Output the [x, y] coordinate of the center of the cell containing the given text.  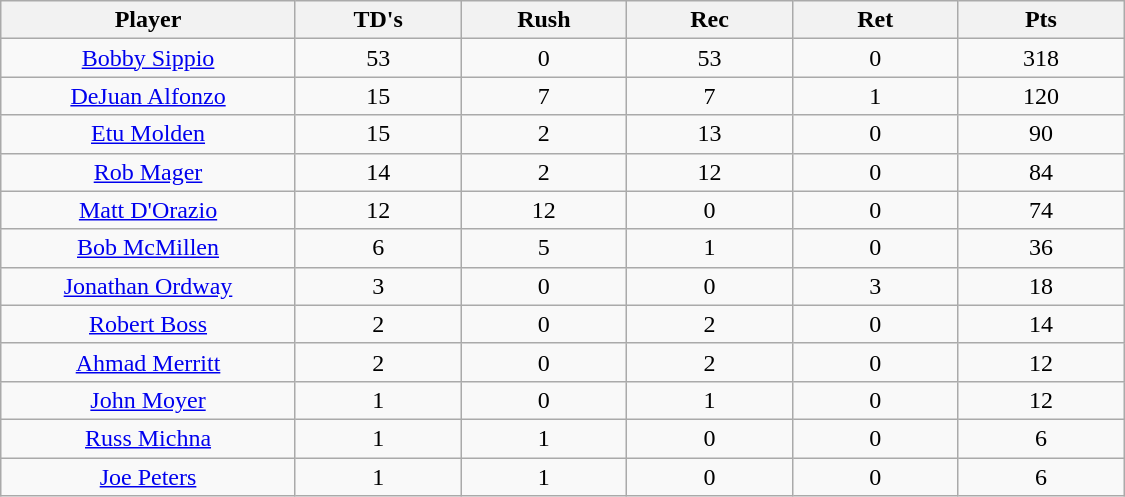
Etu Molden [148, 134]
Joe Peters [148, 477]
Jonathan Ordway [148, 286]
Matt D'Orazio [148, 210]
Rob Mager [148, 172]
90 [1041, 134]
Ret [875, 20]
84 [1041, 172]
5 [544, 248]
Pts [1041, 20]
18 [1041, 286]
Rec [710, 20]
Bob McMillen [148, 248]
36 [1041, 248]
Rush [544, 20]
John Moyer [148, 400]
TD's [378, 20]
DeJuan Alfonzo [148, 96]
Bobby Sippio [148, 58]
Ahmad Merritt [148, 362]
13 [710, 134]
120 [1041, 96]
Player [148, 20]
318 [1041, 58]
74 [1041, 210]
Russ Michna [148, 438]
Robert Boss [148, 324]
